Identify which cell holds the provided text, then report its (x, y) central coordinate. 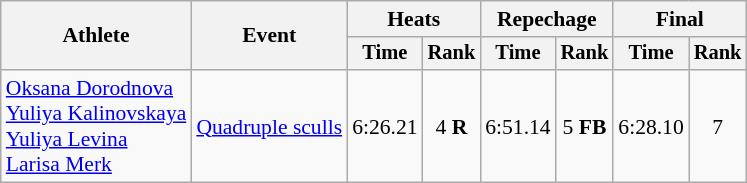
6:26.21 (384, 126)
Heats (414, 19)
5 FB (585, 126)
4 R (452, 126)
Quadruple sculls (269, 126)
Final (680, 19)
6:51.14 (518, 126)
7 (718, 126)
Repechage (546, 19)
6:28.10 (650, 126)
Athlete (96, 36)
Event (269, 36)
Oksana DorodnovaYuliya KalinovskayaYuliya LevinaLarisa Merk (96, 126)
